Capture the cell that displays the provided text and extract its (X, Y) central coordinate. 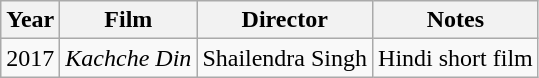
Hindi short film (456, 58)
Film (128, 20)
2017 (30, 58)
Year (30, 20)
Notes (456, 20)
Kachche Din (128, 58)
Shailendra Singh (285, 58)
Director (285, 20)
